Pinpoint the cell where the given text exists, returning its [x, y] midpoint coordinate. 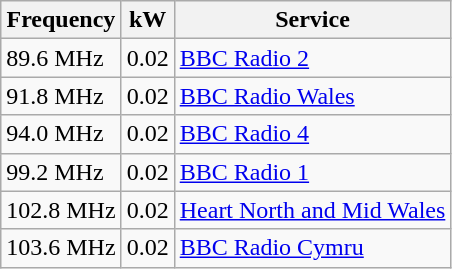
BBC Radio 4 [312, 134]
Frequency [61, 20]
kW [148, 20]
102.8 MHz [61, 210]
91.8 MHz [61, 96]
94.0 MHz [61, 134]
Heart North and Mid Wales [312, 210]
BBC Radio 2 [312, 58]
BBC Radio Wales [312, 96]
Service [312, 20]
99.2 MHz [61, 172]
103.6 MHz [61, 248]
BBC Radio Cymru [312, 248]
89.6 MHz [61, 58]
BBC Radio 1 [312, 172]
